Capture the cell that displays the provided text and extract its (x, y) central coordinate. 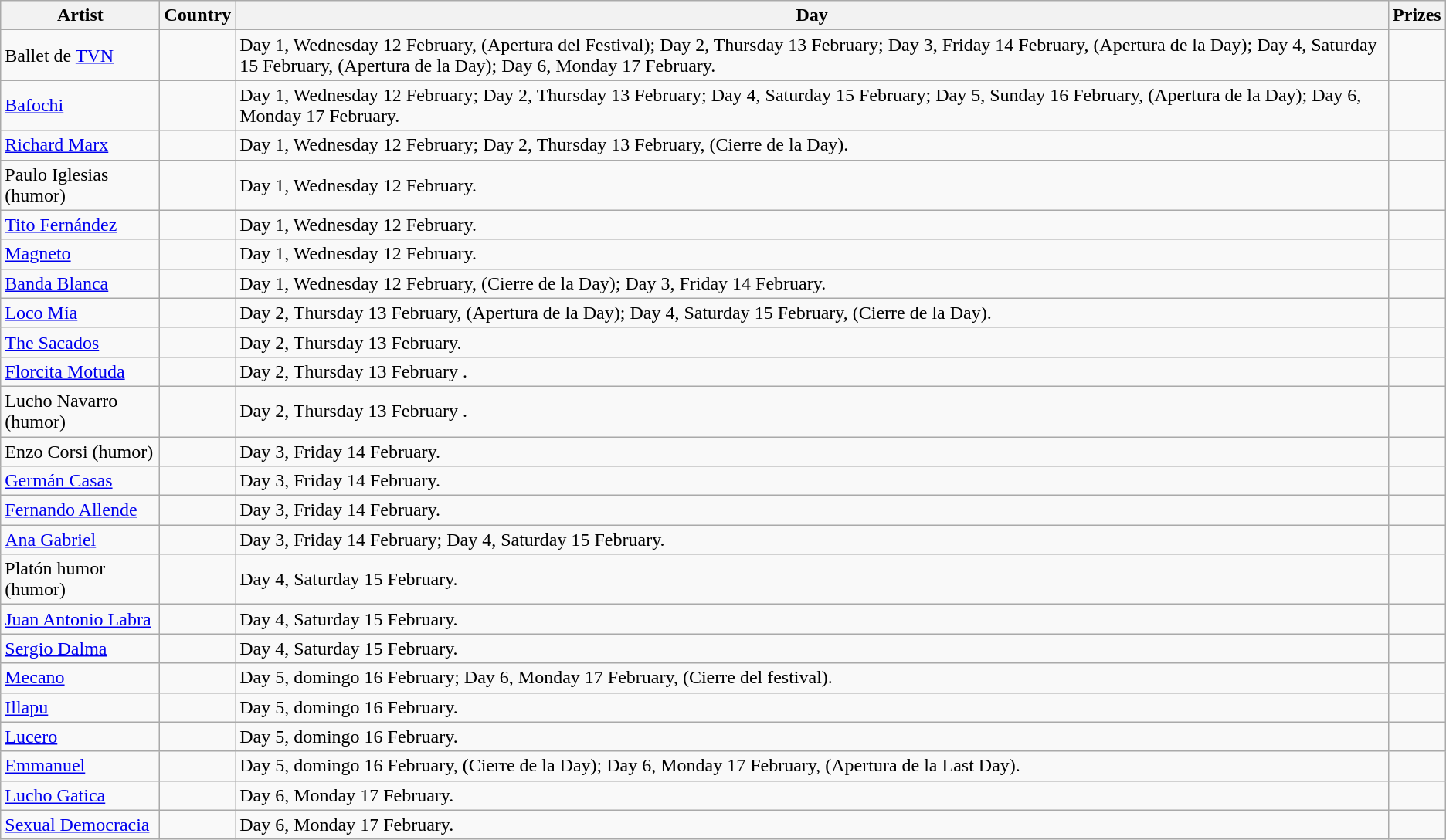
Lucho Gatica (80, 795)
Country (198, 15)
Day 1, Wednesday 12 February; Day 2, Thursday 13 February, (Cierre de la Day). (813, 145)
Juan Antonio Labra (80, 619)
Day 5, domingo 16 February; Day 6, Monday 17 February, (Cierre del festival). (813, 678)
Lucho Navarro (humor) (80, 411)
Fernando Allende (80, 510)
Sergio Dalma (80, 649)
Germán Casas (80, 481)
Lucero (80, 737)
Day 1, Wednesday 12 February, (Cierre de la Day); Day 3, Friday 14 February. (813, 283)
Illapu (80, 707)
Platón humor (humor) (80, 579)
Loco Mía (80, 313)
Artist (80, 15)
Day 5, domingo 16 February, (Cierre de la Day); Day 6, Monday 17 February, (Apertura de la Last Day). (813, 766)
Day 2, Thursday 13 February, (Apertura de la Day); Day 4, Saturday 15 February, (Cierre de la Day). (813, 313)
Mecano (80, 678)
Emmanuel (80, 766)
Day 2, Thursday 13 February. (813, 342)
Sexual Democracia (80, 825)
Enzo Corsi (humor) (80, 452)
Florcita Motuda (80, 371)
Magneto (80, 254)
Tito Fernández (80, 225)
Ballet de TVN (80, 56)
Ana Gabriel (80, 540)
Day (813, 15)
The Sacados (80, 342)
Banda Blanca (80, 283)
Bafochi (80, 105)
Day 3, Friday 14 February; Day 4, Saturday 15 February. (813, 540)
Paulo Iglesias (humor) (80, 185)
Richard Marx (80, 145)
Prizes (1417, 15)
